For the text-containing cell, return its midpoint in (x, y) coordinate format. 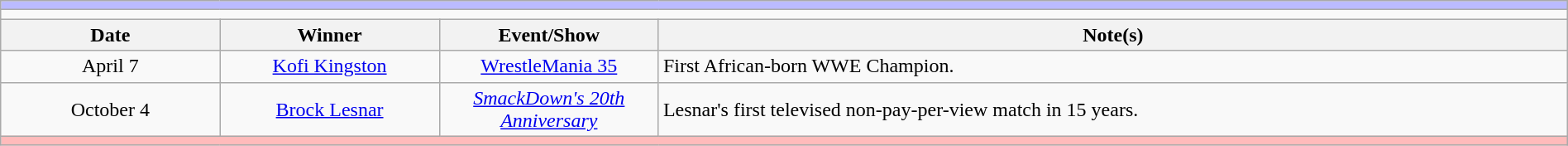
Date (111, 35)
Kofi Kingston (329, 66)
October 4 (111, 109)
First African-born WWE Champion. (1113, 66)
WrestleMania 35 (549, 66)
Event/Show (549, 35)
Brock Lesnar (329, 109)
Lesnar's first televised non-pay-per-view match in 15 years. (1113, 109)
April 7 (111, 66)
Note(s) (1113, 35)
Winner (329, 35)
SmackDown's 20th Anniversary (549, 109)
